Output the (X, Y) coordinate of the center of the cell containing the given text.  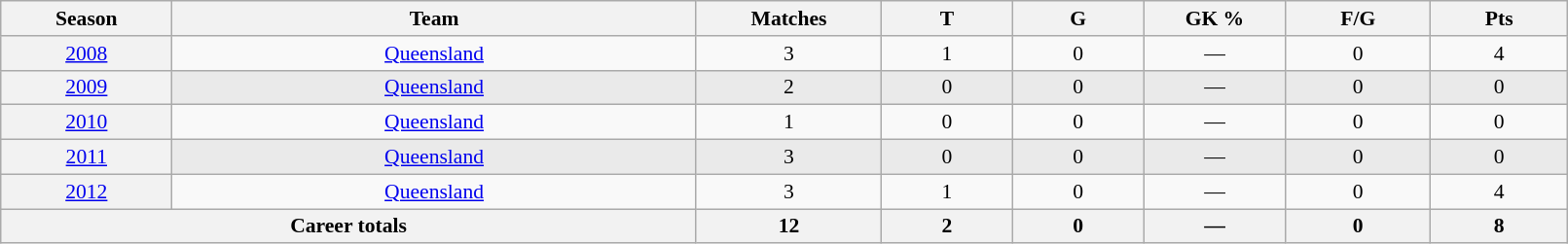
8 (1499, 227)
2009 (87, 87)
2011 (87, 157)
G (1078, 18)
GK % (1215, 18)
Matches (788, 18)
2010 (87, 122)
Career totals (348, 227)
2012 (87, 192)
Pts (1499, 18)
12 (788, 227)
2008 (87, 53)
Team (434, 18)
Season (87, 18)
F/G (1358, 18)
T (948, 18)
